Detect which cell encompasses the target text, then output its (X, Y) center coordinate. 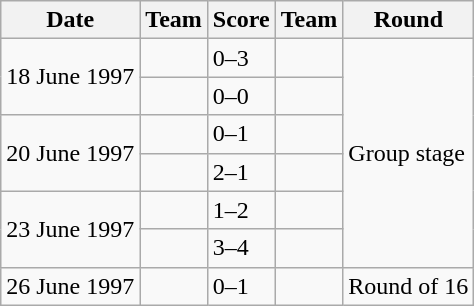
0–3 (241, 58)
Score (241, 20)
2–1 (241, 172)
1–2 (241, 210)
20 June 1997 (70, 153)
Round of 16 (408, 286)
3–4 (241, 248)
Date (70, 20)
26 June 1997 (70, 286)
18 June 1997 (70, 77)
0–0 (241, 96)
Group stage (408, 153)
23 June 1997 (70, 229)
Round (408, 20)
